Provide the (x, y) coordinate of the cell's center where the given text is located.  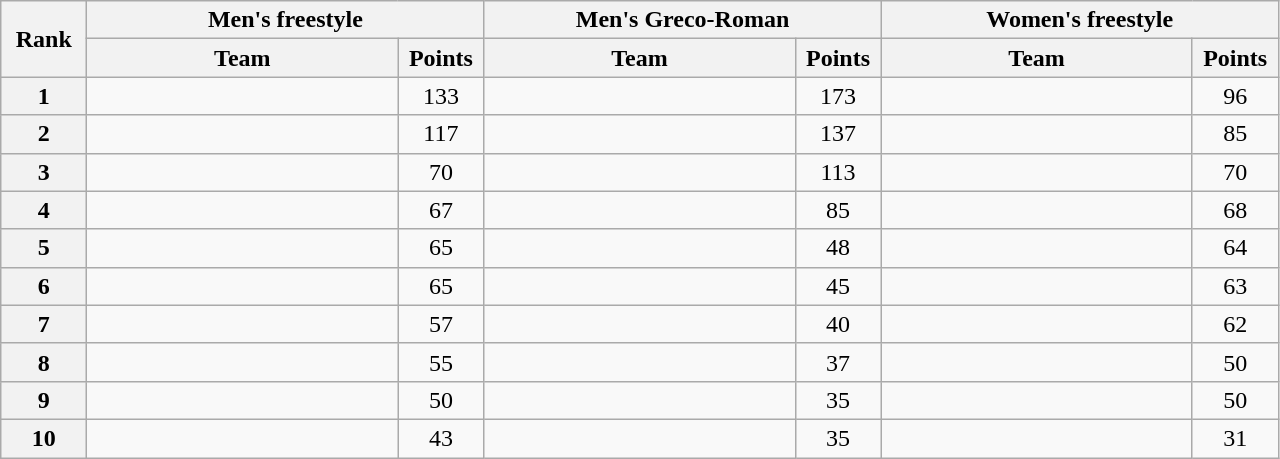
Women's freestyle (1080, 20)
173 (838, 96)
62 (1235, 324)
55 (441, 362)
6 (44, 286)
96 (1235, 96)
7 (44, 324)
40 (838, 324)
113 (838, 172)
68 (1235, 210)
133 (441, 96)
3 (44, 172)
45 (838, 286)
9 (44, 400)
4 (44, 210)
2 (44, 134)
67 (441, 210)
48 (838, 248)
Rank (44, 39)
8 (44, 362)
137 (838, 134)
1 (44, 96)
117 (441, 134)
64 (1235, 248)
5 (44, 248)
43 (441, 438)
63 (1235, 286)
57 (441, 324)
Men's freestyle (286, 20)
37 (838, 362)
Men's Greco-Roman (682, 20)
10 (44, 438)
31 (1235, 438)
